Return [X, Y] of the center of cell containing provided text 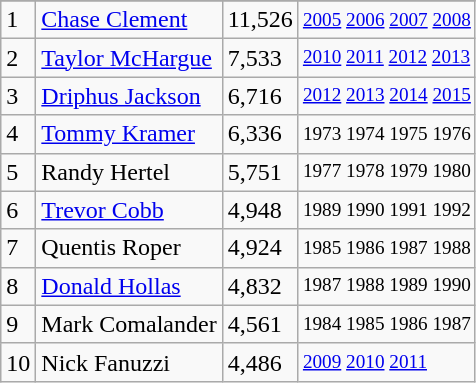
2012 2013 2014 2015 [386, 96]
5,751 [260, 172]
1987 1988 1989 1990 [386, 286]
Taylor McHargue [129, 58]
10 [18, 362]
Quentis Roper [129, 248]
4,486 [260, 362]
1989 1990 1991 1992 [386, 210]
4,832 [260, 286]
Chase Clement [129, 20]
8 [18, 286]
2009 2010 2011 [386, 362]
Nick Fanuzzi [129, 362]
Driphus Jackson [129, 96]
Randy Hertel [129, 172]
2005 2006 2007 2008 [386, 20]
6,716 [260, 96]
5 [18, 172]
3 [18, 96]
1977 1978 1979 1980 [386, 172]
4,948 [260, 210]
6,336 [260, 134]
2010 2011 2012 2013 [386, 58]
2 [18, 58]
4,924 [260, 248]
4 [18, 134]
1973 1974 1975 1976 [386, 134]
1 [18, 20]
Trevor Cobb [129, 210]
1984 1985 1986 1987 [386, 324]
Tommy Kramer [129, 134]
7,533 [260, 58]
Donald Hollas [129, 286]
11,526 [260, 20]
Mark Comalander [129, 324]
1985 1986 1987 1988 [386, 248]
7 [18, 248]
4,561 [260, 324]
6 [18, 210]
9 [18, 324]
